For the text-containing cell, return its midpoint in [X, Y] coordinate format. 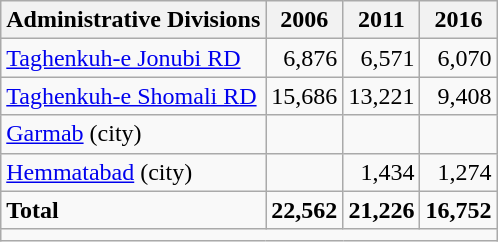
1,274 [458, 172]
9,408 [458, 96]
Garmab (city) [134, 134]
Taghenkuh-e Jonubi RD [134, 58]
22,562 [304, 210]
16,752 [458, 210]
15,686 [304, 96]
2006 [304, 20]
1,434 [382, 172]
2011 [382, 20]
21,226 [382, 210]
Hemmatabad (city) [134, 172]
13,221 [382, 96]
6,876 [304, 58]
6,070 [458, 58]
Administrative Divisions [134, 20]
2016 [458, 20]
Total [134, 210]
Taghenkuh-e Shomali RD [134, 96]
6,571 [382, 58]
